Find where the given text appears and provide that cell's center as (X, Y) coordinate. 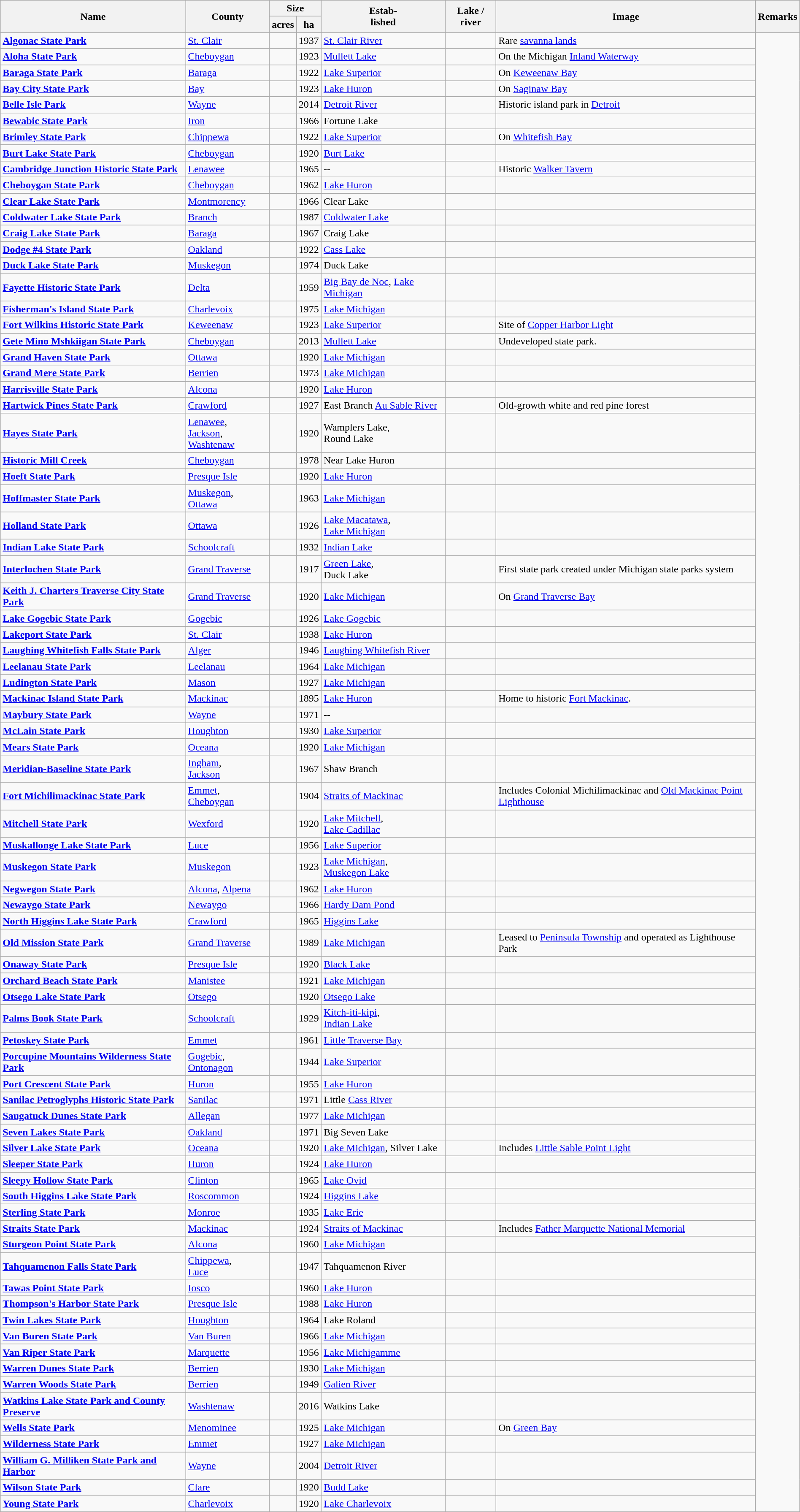
Otsego Lake (383, 997)
Chippewa (227, 137)
Little Traverse Bay (383, 1040)
Gogebic, Ontonagon (227, 1062)
Silver Lake State Park (93, 1148)
Lake Erie (383, 1212)
Gogebic (227, 618)
Lake Charlevoix (383, 1504)
Saugatuck Dunes State Park (93, 1116)
Laughing Whitefish Falls State Park (93, 650)
Hoffmaster State Park (93, 498)
Alger (227, 650)
Algonac State Park (93, 41)
1937 (309, 41)
1961 (309, 1040)
Lake Gogebic State Park (93, 618)
2004 (309, 1466)
1977 (309, 1116)
Sterling State Park (93, 1212)
Big Seven Lake (383, 1132)
Brimley State Park (93, 137)
Fayette Historic State Park (93, 287)
Old-growth white and red pine forest (626, 405)
Old Mission State Park (93, 943)
Port Crescent State Park (93, 1084)
1974 (309, 266)
Shaw Branch (383, 768)
Includes Colonial Michilimackinac and Old Mackinac Point Lighthouse (626, 796)
Wilderness State Park (93, 1444)
Keweenaw (227, 325)
Sturgeon Point State Park (93, 1244)
Size (295, 8)
Iosco (227, 1288)
Luce (227, 845)
Newaygo (227, 905)
Craig Lake State Park (93, 233)
Baraga State Park (93, 73)
Includes Little Sable Point Light (626, 1148)
1929 (309, 1018)
Little Cass River (383, 1100)
Site of Copper Harbor Light (626, 325)
Undeveloped state park. (626, 341)
Lake Michigan, Silver Lake (383, 1148)
Holland State Park (93, 526)
1935 (309, 1212)
Keith J. Charters Traverse City State Park (93, 597)
Duck Lake State Park (93, 266)
Porcupine Mountains Wilderness State Park (93, 1062)
Lake / river (471, 16)
Dodge #4 State Park (93, 249)
Washtenaw (227, 1406)
Burt Lake (383, 153)
Mitchell State Park (93, 823)
Tahquamenon Falls State Park (93, 1266)
On Whitefish Bay (626, 137)
McLain State Park (93, 731)
On Keweenaw Bay (626, 73)
Lake Macatawa, Lake Michigan (383, 526)
1938 (309, 634)
Historic Walker Tavern (626, 169)
Sanilac Petroglyphs Historic State Park (93, 1100)
Wamplers Lake, Round Lake (383, 433)
Clare (227, 1488)
Mason (227, 683)
Negwegon State Park (93, 889)
On Green Bay (626, 1428)
1895 (309, 699)
Clinton (227, 1180)
Harrisville State Park (93, 389)
Emmet, Cheboygan (227, 796)
1947 (309, 1266)
Muskallonge Lake State Park (93, 845)
Clear Lake (383, 201)
Orchard Beach State Park (93, 981)
Grand Mere State Park (93, 373)
Cambridge Junction Historic State Park (93, 169)
Lake Gogebic (383, 618)
Bay (227, 89)
Leased to Peninsula Township and operated as Lighthouse Park (626, 943)
1987 (309, 217)
Bewabic State Park (93, 121)
Hardy Dam Pond (383, 905)
Lenawee (227, 169)
Green Lake, Duck Lake (383, 569)
1949 (309, 1384)
Remarks (778, 16)
2013 (309, 341)
Duck Lake (383, 266)
Home to historic Fort Mackinac. (626, 699)
Roscommon (227, 1196)
Sleeper State Park (93, 1164)
Aloha State Park (93, 57)
Warren Woods State Park (93, 1384)
Estab-lished (383, 16)
2016 (309, 1406)
Lake Michigamme (383, 1352)
Wells State Park (93, 1428)
Onaway State Park (93, 965)
Ludington State Park (93, 683)
Bay City State Park (93, 89)
Indian Lake State Park (93, 547)
Fort Michilimackinac State Park (93, 796)
1946 (309, 650)
Laughing Whitefish River (383, 650)
Tawas Point State Park (93, 1288)
1963 (309, 498)
1955 (309, 1084)
Burt Lake State Park (93, 153)
Name (93, 16)
Includes Father Marquette National Memorial (626, 1228)
Warren Dunes State Park (93, 1368)
Leelanau (227, 667)
1973 (309, 373)
Hartwick Pines State Park (93, 405)
William G. Milliken State Park and Harbor (93, 1466)
Historic Mill Creek (93, 460)
Ingham, Jackson (227, 768)
Seven Lakes State Park (93, 1132)
Monroe (227, 1212)
Otsego (227, 997)
Lakeport State Park (93, 634)
Hoeft State Park (93, 476)
Sanilac (227, 1100)
Petoskey State Park (93, 1040)
Lake Ovid (383, 1180)
Coldwater Lake State Park (93, 217)
South Higgins Lake State Park (93, 1196)
On the Michigan Inland Waterway (626, 57)
Kitch-iti-kipi, Indian Lake (383, 1018)
Alcona, Alpena (227, 889)
Rare savanna lands (626, 41)
Gete Mino Mshkiigan State Park (93, 341)
Indian Lake (383, 547)
Muskegon State Park (93, 867)
Iron (227, 121)
1932 (309, 547)
St. Clair River (383, 41)
1904 (309, 796)
Mackinac Island State Park (93, 699)
1921 (309, 981)
Straits State Park (93, 1228)
1978 (309, 460)
Lenawee, Jackson, Washtenaw (227, 433)
1925 (309, 1428)
Watkins Lake (383, 1406)
Allegan (227, 1116)
1959 (309, 287)
acres (283, 24)
Belle Isle Park (93, 105)
Black Lake (383, 965)
Fisherman's Island State Park (93, 309)
Mears State Park (93, 747)
Wexford (227, 823)
Meridian-Baseline State Park (93, 768)
Palms Book State Park (93, 1018)
2014 (309, 105)
Otsego Lake State Park (93, 997)
First state park created under Michigan state parks system (626, 569)
Sleepy Hollow State Park (93, 1180)
Fortune Lake (383, 121)
1917 (309, 569)
Budd Lake (383, 1488)
1988 (309, 1304)
Coldwater Lake (383, 217)
Hayes State Park (93, 433)
Tahquamenon River (383, 1266)
Lake Michigan, Muskegon Lake (383, 867)
On Grand Traverse Bay (626, 597)
Clear Lake State Park (93, 201)
Maybury State Park (93, 715)
North Higgins Lake State Park (93, 921)
Menominee (227, 1428)
Grand Haven State Park (93, 357)
Van Riper State Park (93, 1352)
County (227, 16)
Van Buren State Park (93, 1336)
Interlochen State Park (93, 569)
Cheboygan State Park (93, 185)
Craig Lake (383, 233)
1989 (309, 943)
Near Lake Huron (383, 460)
1944 (309, 1062)
Cass Lake (383, 249)
Lake Mitchell, Lake Cadillac (383, 823)
East Branch Au Sable River (383, 405)
Big Bay de Noc, Lake Michigan (383, 287)
Image (626, 16)
Fort Wilkins Historic State Park (93, 325)
Branch (227, 217)
Leelanau State Park (93, 667)
Wilson State Park (93, 1488)
Thompson's Harbor State Park (93, 1304)
Twin Lakes State Park (93, 1320)
Historic island park in Detroit (626, 105)
Manistee (227, 981)
Galien River (383, 1384)
1975 (309, 309)
ha (309, 24)
Montmorency (227, 201)
Delta (227, 287)
Watkins Lake State Park and County Preserve (93, 1406)
Newaygo State Park (93, 905)
Van Buren (227, 1336)
On Saginaw Bay (626, 89)
Lake Roland (383, 1320)
Muskegon, Ottawa (227, 498)
Marquette (227, 1352)
Chippewa, Luce (227, 1266)
Young State Park (93, 1504)
